Detect which cell encompasses the target text, then output its (x, y) center coordinate. 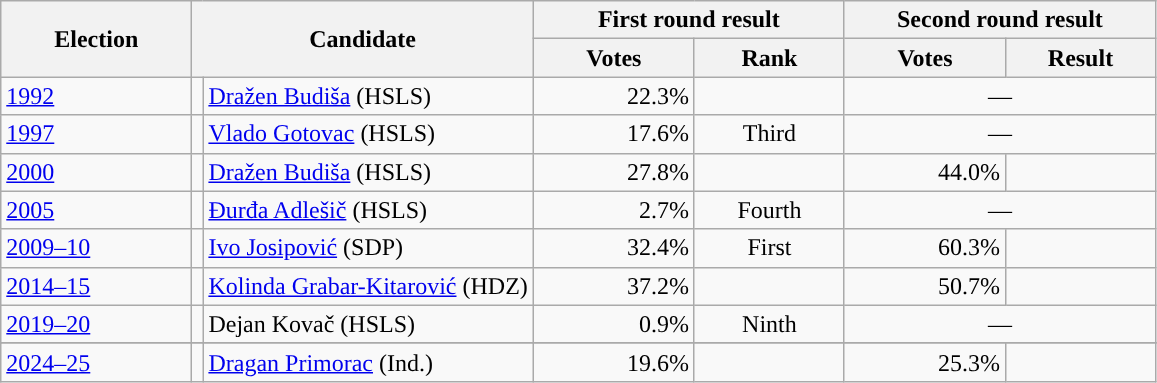
2000 (96, 172)
17.6% (614, 134)
2019–20 (96, 324)
1997 (96, 134)
60.3% (924, 248)
19.6% (614, 362)
Third (769, 134)
44.0% (924, 172)
Fourth (769, 210)
2005 (96, 210)
Vlado Gotovac (HSLS) (368, 134)
2.7% (614, 210)
Dragan Primorac (Ind.) (368, 362)
Election (96, 39)
Result (1080, 58)
First round result (688, 20)
Ivo Josipović (SDP) (368, 248)
Second round result (1000, 20)
1992 (96, 96)
0.9% (614, 324)
Ninth (769, 324)
25.3% (924, 362)
Dejan Kovač (HSLS) (368, 324)
2014–15 (96, 286)
32.4% (614, 248)
Đurđa Adlešič (HSLS) (368, 210)
Candidate (363, 39)
2009–10 (96, 248)
50.7% (924, 286)
Kolinda Grabar-Kitarović (HDZ) (368, 286)
37.2% (614, 286)
Rank (769, 58)
27.8% (614, 172)
First (769, 248)
22.3% (614, 96)
2024–25 (96, 362)
